For the text-containing cell, return its midpoint in (X, Y) coordinate format. 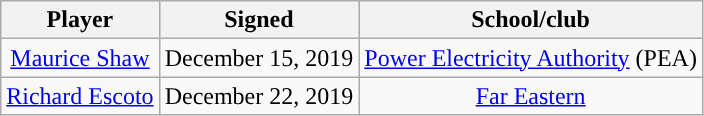
Far Eastern (531, 96)
Maurice Shaw (80, 58)
December 22, 2019 (259, 96)
Richard Escoto (80, 96)
Signed (259, 20)
December 15, 2019 (259, 58)
School/club (531, 20)
Player (80, 20)
Power Electricity Authority (PEA) (531, 58)
